Search for the cell housing the specified text and yield its [x, y] center coordinate. 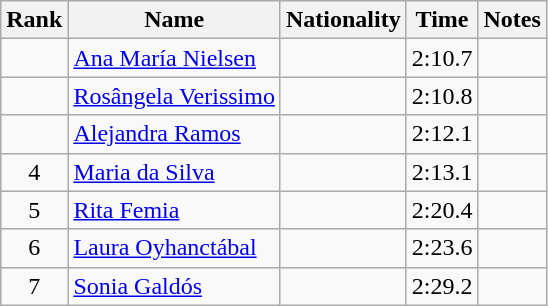
Rita Femia [174, 210]
2:20.4 [442, 210]
2:13.1 [442, 172]
7 [34, 286]
Maria da Silva [174, 172]
5 [34, 210]
Laura Oyhanctábal [174, 248]
Notes [512, 20]
Alejandra Ramos [174, 134]
2:10.8 [442, 96]
Rosângela Verissimo [174, 96]
2:23.6 [442, 248]
6 [34, 248]
4 [34, 172]
Nationality [343, 20]
2:12.1 [442, 134]
Name [174, 20]
Ana María Nielsen [174, 58]
Time [442, 20]
Rank [34, 20]
2:29.2 [442, 286]
2:10.7 [442, 58]
Sonia Galdós [174, 286]
